Output the (x, y) coordinate of the center of the cell containing the given text.  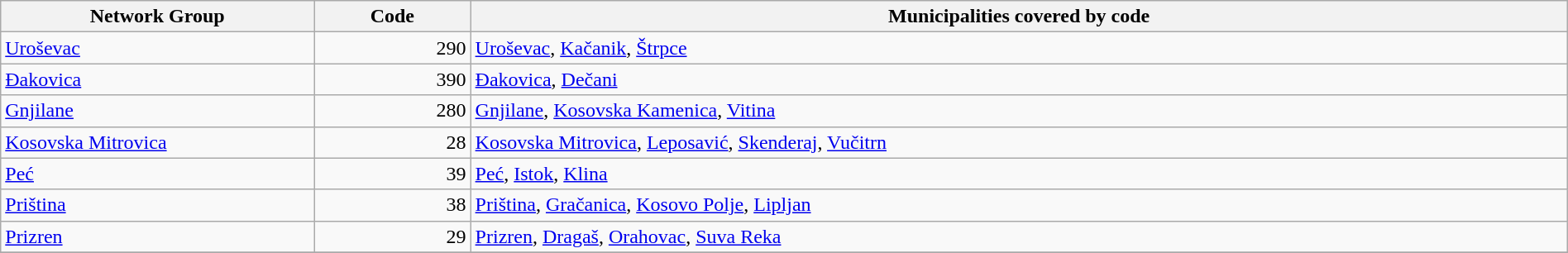
Code (392, 17)
Peć, Istok, Klina (1019, 174)
Municipalities covered by code (1019, 17)
28 (392, 142)
290 (392, 48)
Network Group (157, 17)
38 (392, 205)
39 (392, 174)
Gnjilane, Kosovska Kamenica, Vitina (1019, 111)
Kosovska Mitrovica (157, 142)
Prizren, Dragaš, Orahovac, Suva Reka (1019, 236)
280 (392, 111)
Uroševac (157, 48)
Uroševac, Kačanik, Štrpce (1019, 48)
390 (392, 79)
Priština, Gračanica, Kosovo Polje, Lipljan (1019, 205)
Peć (157, 174)
Đakovica, Dečani (1019, 79)
Priština (157, 205)
29 (392, 236)
Prizren (157, 236)
Đakovica (157, 79)
Kosovska Mitrovica, Leposavić, Skenderaj, Vučitrn (1019, 142)
Gnjilane (157, 111)
